Return (x, y) of the center of cell containing provided text 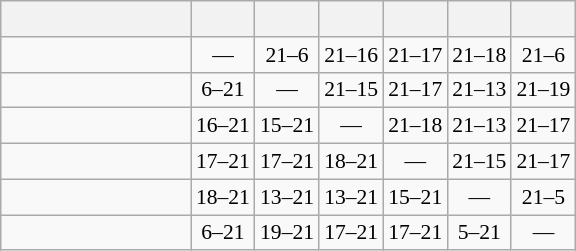
19–21 (287, 233)
16–21 (223, 126)
21–5 (543, 197)
21–16 (351, 55)
21–19 (543, 90)
5–21 (479, 233)
